From the cell containing the given text, extract its center point as (x, y) coordinate. 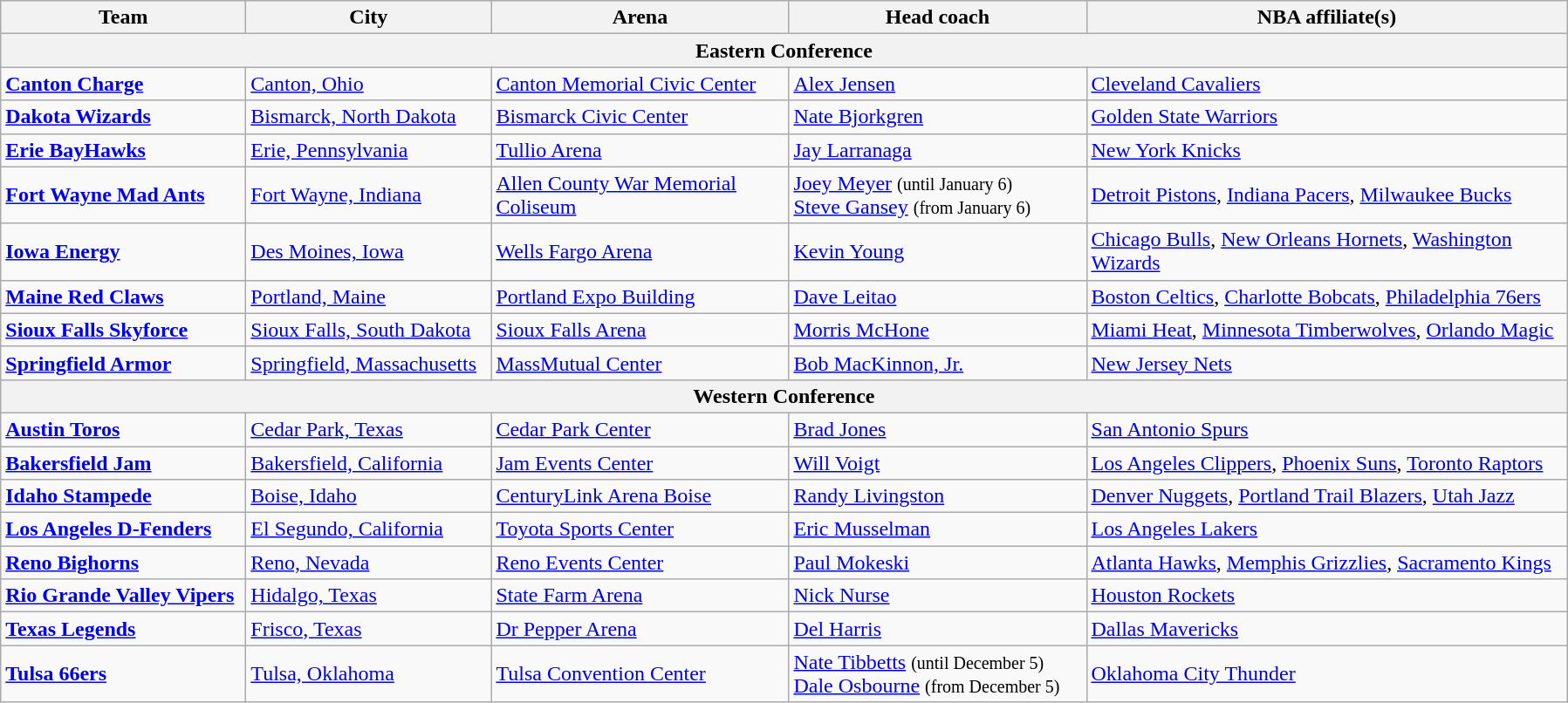
Will Voigt (937, 463)
Bakersfield, California (368, 463)
Tulsa 66ers (124, 673)
Jay Larranaga (937, 150)
NBA affiliate(s) (1326, 17)
Denver Nuggets, Portland Trail Blazers, Utah Jazz (1326, 496)
City (368, 17)
Sioux Falls, South Dakota (368, 330)
Reno Bighorns (124, 563)
Nick Nurse (937, 596)
Rio Grande Valley Vipers (124, 596)
Tulsa Convention Center (640, 673)
Western Conference (784, 396)
Tulsa, Oklahoma (368, 673)
Bismarck, North Dakota (368, 117)
Eastern Conference (784, 51)
State Farm Arena (640, 596)
Jam Events Center (640, 463)
Dave Leitao (937, 297)
Idaho Stampede (124, 496)
Dallas Mavericks (1326, 629)
Dakota Wizards (124, 117)
Portland Expo Building (640, 297)
Los Angeles D-Fenders (124, 529)
Austin Toros (124, 429)
Dr Pepper Arena (640, 629)
Miami Heat, Minnesota Timberwolves, Orlando Magic (1326, 330)
Reno, Nevada (368, 563)
Atlanta Hawks, Memphis Grizzlies, Sacramento Kings (1326, 563)
Bob MacKinnon, Jr. (937, 363)
Houston Rockets (1326, 596)
Cleveland Cavaliers (1326, 84)
Portland, Maine (368, 297)
Brad Jones (937, 429)
New Jersey Nets (1326, 363)
Alex Jensen (937, 84)
Nate Tibbetts (until December 5)Dale Osbourne (from December 5) (937, 673)
Canton Memorial Civic Center (640, 84)
Joey Meyer (until January 6)Steve Gansey (from January 6) (937, 195)
Boise, Idaho (368, 496)
Maine Red Claws (124, 297)
Morris McHone (937, 330)
Reno Events Center (640, 563)
Canton, Ohio (368, 84)
Hidalgo, Texas (368, 596)
Texas Legends (124, 629)
Des Moines, Iowa (368, 251)
Springfield Armor (124, 363)
San Antonio Spurs (1326, 429)
Los Angeles Lakers (1326, 529)
Chicago Bulls, New Orleans Hornets, Washington Wizards (1326, 251)
Head coach (937, 17)
Canton Charge (124, 84)
Tullio Arena (640, 150)
Iowa Energy (124, 251)
Fort Wayne, Indiana (368, 195)
El Segundo, California (368, 529)
Allen County War Memorial Coliseum (640, 195)
New York Knicks (1326, 150)
Erie, Pennsylvania (368, 150)
Kevin Young (937, 251)
Springfield, Massachusetts (368, 363)
Oklahoma City Thunder (1326, 673)
Fort Wayne Mad Ants (124, 195)
Toyota Sports Center (640, 529)
Randy Livingston (937, 496)
Wells Fargo Arena (640, 251)
Paul Mokeski (937, 563)
Cedar Park, Texas (368, 429)
MassMutual Center (640, 363)
Del Harris (937, 629)
Golden State Warriors (1326, 117)
Bismarck Civic Center (640, 117)
Bakersfield Jam (124, 463)
Nate Bjorkgren (937, 117)
Boston Celtics, Charlotte Bobcats, Philadelphia 76ers (1326, 297)
Detroit Pistons, Indiana Pacers, Milwaukee Bucks (1326, 195)
Arena (640, 17)
Sioux Falls Skyforce (124, 330)
Team (124, 17)
Cedar Park Center (640, 429)
Sioux Falls Arena (640, 330)
Los Angeles Clippers, Phoenix Suns, Toronto Raptors (1326, 463)
Frisco, Texas (368, 629)
Eric Musselman (937, 529)
CenturyLink Arena Boise (640, 496)
Erie BayHawks (124, 150)
